Search for the cell housing the specified text and yield its [X, Y] center coordinate. 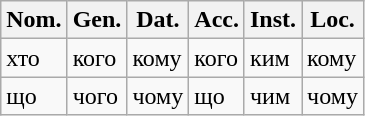
Gen. [97, 20]
Acc. [217, 20]
Dat. [158, 20]
Loc. [333, 20]
чого [97, 96]
хто [34, 58]
Inst. [272, 20]
ким [272, 58]
чим [272, 96]
Nom. [34, 20]
